Capture the cell that displays the provided text and extract its [x, y] central coordinate. 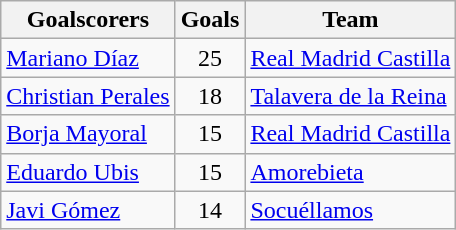
14 [210, 210]
Mariano Díaz [88, 58]
Christian Perales [88, 96]
Talavera de la Reina [350, 96]
Amorebieta [350, 172]
Eduardo Ubis [88, 172]
25 [210, 58]
Goalscorers [88, 20]
Javi Gómez [88, 210]
18 [210, 96]
Team [350, 20]
Borja Mayoral [88, 134]
Socuéllamos [350, 210]
Goals [210, 20]
